Scan for the cell matching the given text and deliver its (x, y) coordinate at center. 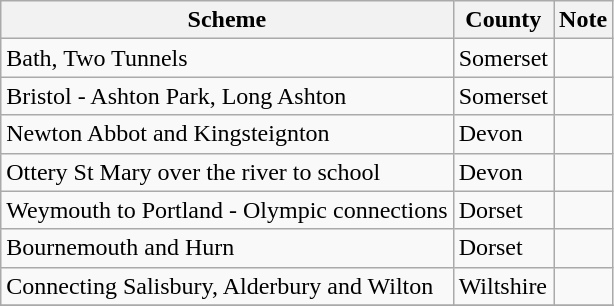
Bristol - Ashton Park, Long Ashton (227, 96)
Note (584, 20)
Bath, Two Tunnels (227, 58)
Scheme (227, 20)
Bournemouth and Hurn (227, 248)
Weymouth to Portland - Olympic connections (227, 210)
County (503, 20)
Wiltshire (503, 286)
Newton Abbot and Kingsteignton (227, 134)
Ottery St Mary over the river to school (227, 172)
Connecting Salisbury, Alderbury and Wilton (227, 286)
